Find where the given text appears and provide that cell's center as (X, Y) coordinate. 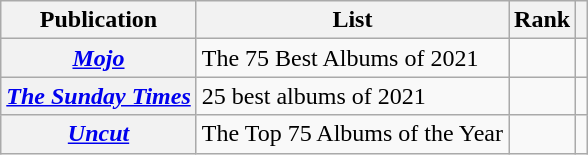
25 best albums of 2021 (352, 96)
List (352, 20)
Publication (99, 20)
Uncut (99, 134)
The Top 75 Albums of the Year (352, 134)
The 75 Best Albums of 2021 (352, 58)
Rank (542, 20)
Mojo (99, 58)
The Sunday Times (99, 96)
